Scan for the cell matching the given text and deliver its [X, Y] coordinate at center. 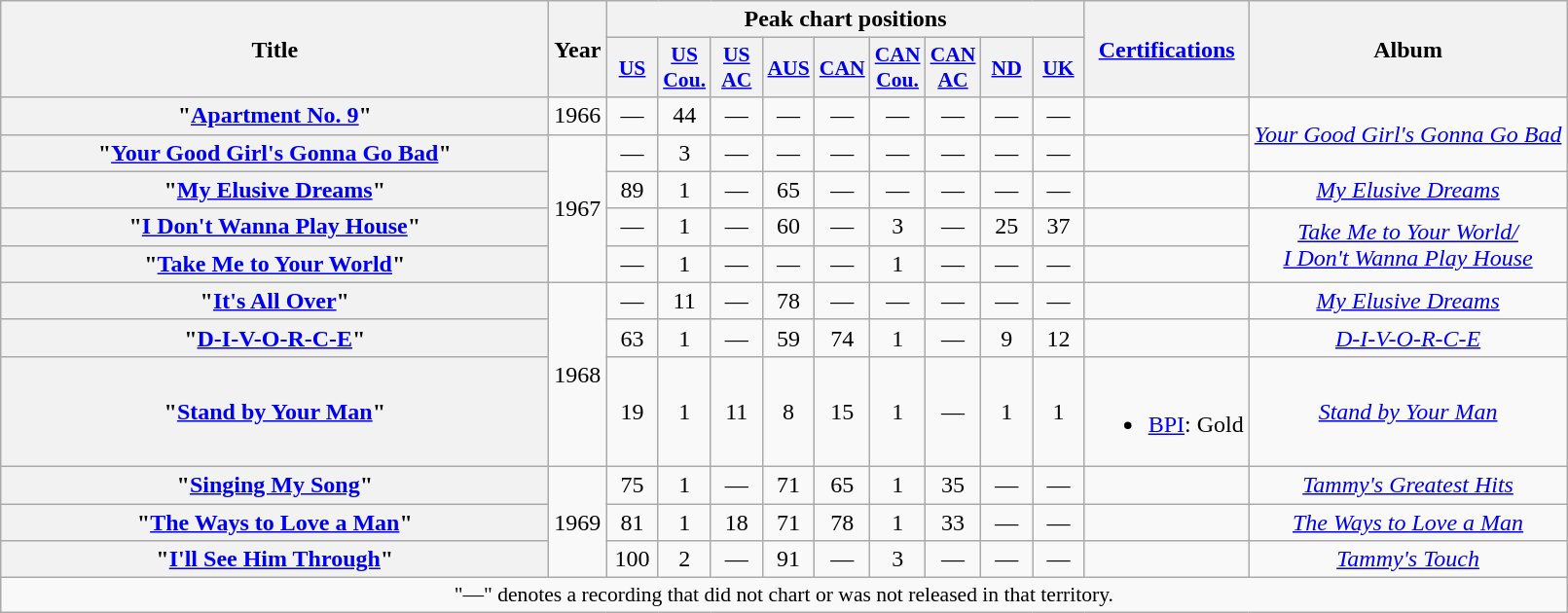
Your Good Girl's Gonna Go Bad [1407, 134]
63 [633, 338]
"—" denotes a recording that did not chart or was not released in that territory. [784, 595]
ND [1006, 68]
35 [954, 485]
19 [633, 411]
Year [578, 49]
UK [1059, 68]
2 [684, 559]
CANAC [954, 68]
Title [274, 49]
100 [633, 559]
Peak chart positions [845, 19]
AUS [788, 68]
1969 [578, 522]
D-I-V-O-R-C-E [1407, 338]
"The Ways to Love a Man" [274, 523]
9 [1006, 338]
Certifications [1166, 49]
1966 [578, 116]
Tammy's Touch [1407, 559]
"Stand by Your Man" [274, 411]
USAC [736, 68]
US [633, 68]
BPI: Gold [1166, 411]
"Take Me to Your World" [274, 264]
Take Me to Your World/I Don't Wanna Play House [1407, 245]
The Ways to Love a Man [1407, 523]
"Apartment No. 9" [274, 116]
"D-I-V-O-R-C-E" [274, 338]
81 [633, 523]
Tammy's Greatest Hits [1407, 485]
"I Don't Wanna Play House" [274, 227]
59 [788, 338]
CANCou. [897, 68]
91 [788, 559]
8 [788, 411]
"Singing My Song" [274, 485]
18 [736, 523]
75 [633, 485]
44 [684, 116]
60 [788, 227]
Stand by Your Man [1407, 411]
"Your Good Girl's Gonna Go Bad" [274, 153]
1968 [578, 374]
Album [1407, 49]
74 [843, 338]
"My Elusive Dreams" [274, 190]
USCou. [684, 68]
15 [843, 411]
12 [1059, 338]
33 [954, 523]
"It's All Over" [274, 301]
25 [1006, 227]
"I'll See Him Through" [274, 559]
1967 [578, 208]
89 [633, 190]
37 [1059, 227]
CAN [843, 68]
